Capture the cell that displays the provided text and extract its [x, y] central coordinate. 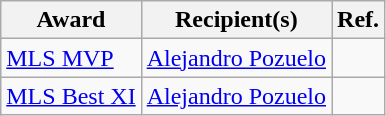
Award [71, 20]
MLS Best XI [71, 96]
Recipient(s) [236, 20]
Ref. [358, 20]
MLS MVP [71, 58]
